Output the (x, y) coordinate of the center of the cell containing the given text.  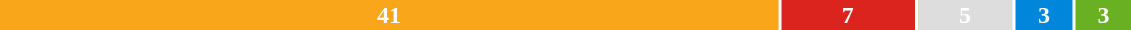
7 (848, 15)
41 (389, 15)
3 (1044, 15)
5 (964, 15)
